Capture the cell that displays the provided text and extract its [x, y] central coordinate. 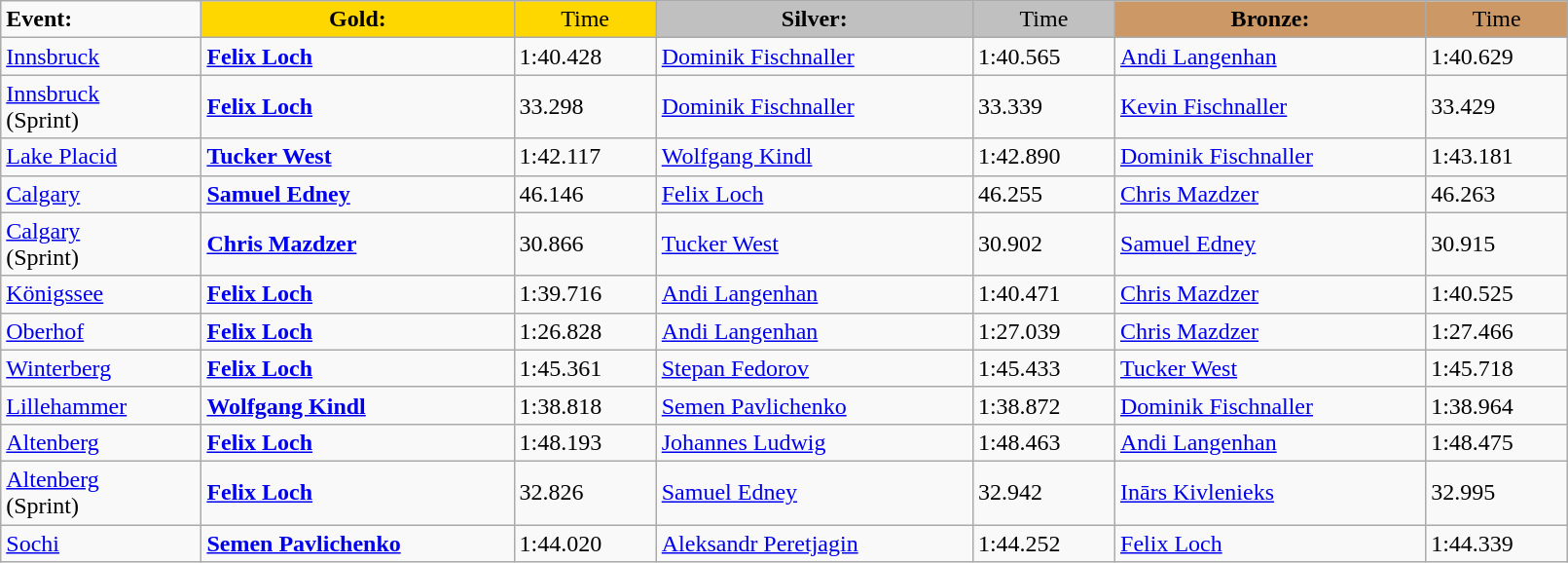
46.263 [1497, 194]
1:27.039 [1043, 331]
33.298 [585, 107]
Altenberg [101, 442]
Altenberg(Sprint) [101, 493]
32.942 [1043, 493]
Gold: [358, 19]
Lillehammer [101, 405]
1:44.252 [1043, 543]
1:45.718 [1497, 368]
1:44.020 [585, 543]
46.146 [585, 194]
Innsbruck [101, 56]
33.339 [1043, 107]
Event: [101, 19]
1:39.716 [585, 294]
1:48.463 [1043, 442]
32.826 [585, 493]
30.866 [585, 244]
32.995 [1497, 493]
30.902 [1043, 244]
Kevin Fischnaller [1271, 107]
1:26.828 [585, 331]
Winterberg [101, 368]
Silver: [814, 19]
1:45.361 [585, 368]
Inārs Kivlenieks [1271, 493]
Aleksandr Peretjagin [814, 543]
Königssee [101, 294]
Calgary [101, 194]
Calgary(Sprint) [101, 244]
1:40.629 [1497, 56]
33.429 [1497, 107]
1:42.117 [585, 157]
1:38.964 [1497, 405]
Johannes Ludwig [814, 442]
Lake Placid [101, 157]
Innsbruck (Sprint) [101, 107]
1:40.525 [1497, 294]
1:38.872 [1043, 405]
1:44.339 [1497, 543]
1:48.475 [1497, 442]
1:40.428 [585, 56]
Sochi [101, 543]
Stepan Fedorov [814, 368]
1:48.193 [585, 442]
1:38.818 [585, 405]
Bronze: [1271, 19]
46.255 [1043, 194]
Oberhof [101, 331]
1:40.471 [1043, 294]
1:42.890 [1043, 157]
1:45.433 [1043, 368]
1:27.466 [1497, 331]
1:43.181 [1497, 157]
30.915 [1497, 244]
1:40.565 [1043, 56]
